Extract the [x, y] coordinate from the center of the cell holding the provided text.  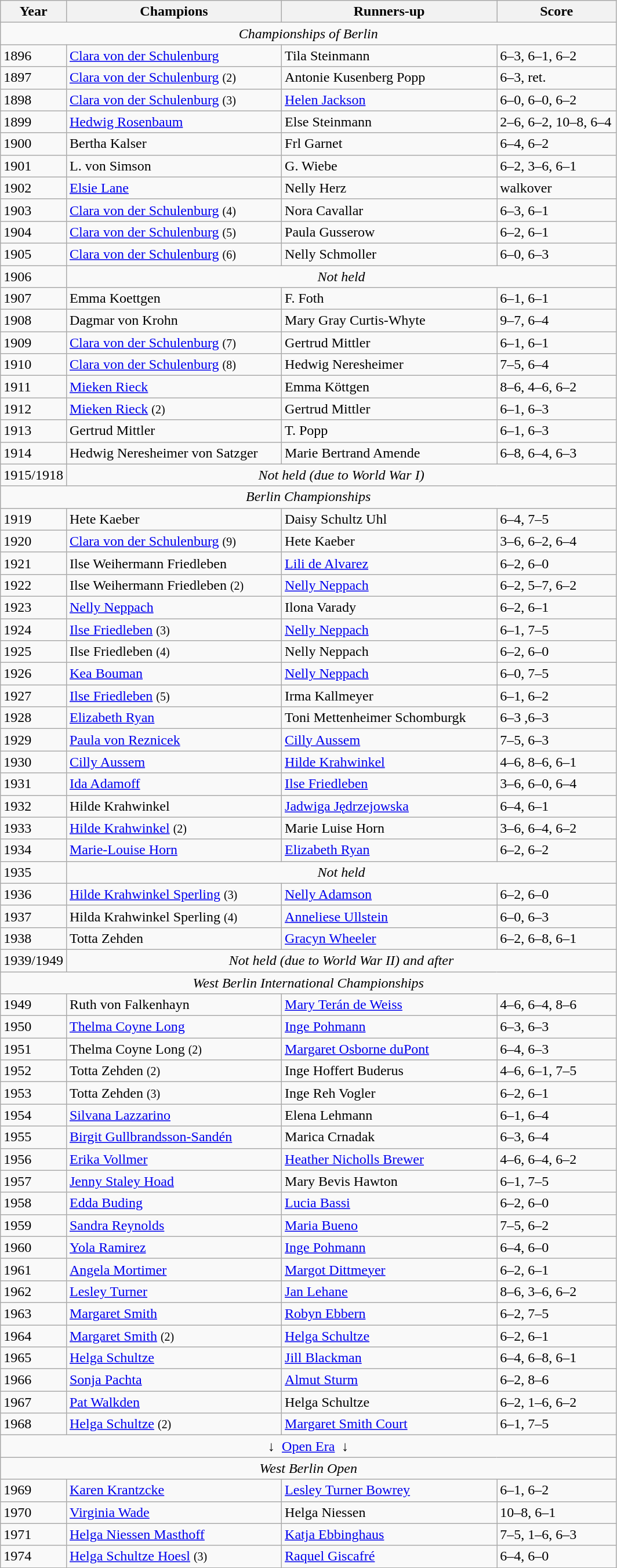
Antonie Kusenberg Popp [390, 78]
Ruth von Falkenhayn [174, 1005]
West Berlin International Championships [308, 983]
1965 [34, 1358]
1914 [34, 453]
Championships of Berlin [308, 34]
Sandra Reynolds [174, 1225]
1963 [34, 1313]
1964 [34, 1335]
G. Wiebe [390, 166]
1953 [34, 1093]
6–0, 6–0, 6–2 [557, 100]
6–2, 3–6, 6–1 [557, 166]
Lucia Bassi [390, 1203]
1938 [34, 938]
6–4, 6–1 [557, 806]
Nelly Adamson [390, 894]
Jill Blackman [390, 1358]
Karen Krantzcke [174, 1490]
Heather Nicholls Brewer [390, 1159]
Clara von der Schulenburg [174, 56]
Margaret Smith (2) [174, 1335]
1968 [34, 1424]
Bertha Kalser [174, 144]
1928 [34, 718]
Not held (due to World War II) and after [341, 960]
Gracyn Wheeler [390, 938]
Elena Lehmann [390, 1115]
6–3, 6–4 [557, 1137]
4–6, 6–4, 8–6 [557, 1005]
Emma Koettgen [174, 299]
1933 [34, 828]
1898 [34, 100]
1970 [34, 1512]
Maria Bueno [390, 1225]
4–6, 8–6, 6–1 [557, 762]
1966 [34, 1380]
Totta Zehden [174, 938]
1896 [34, 56]
Angela Mortimer [174, 1269]
6–3, 6–3 [557, 1027]
Mieken Rieck (2) [174, 409]
1934 [34, 850]
Paula Gusserow [390, 232]
Virginia Wade [174, 1512]
3–6, 6–4, 6–2 [557, 828]
Thelma Coyne Long [174, 1027]
1935 [34, 872]
1956 [34, 1159]
Not held (due to World War I) [341, 475]
Emma Köttgen [390, 387]
1927 [34, 696]
Helga Niessen [390, 1512]
Hilda Krahwinkel Sperling (4) [174, 916]
Mary Bevis Hawton [390, 1181]
Jan Lehane [390, 1291]
1905 [34, 254]
Clara von der Schulenburg (2) [174, 78]
3–6, 6–0, 6–4 [557, 784]
1969 [34, 1490]
Daisy Schultz Uhl [390, 519]
Helga Schultze Hoesl (3) [174, 1556]
Helen Jackson [390, 100]
Erika Vollmer [174, 1159]
T. Popp [390, 431]
Score [557, 12]
6–3 ,6–3 [557, 718]
1906 [34, 277]
Clara von der Schulenburg (6) [174, 254]
Pat Walkden [174, 1402]
Clara von der Schulenburg (3) [174, 100]
1912 [34, 409]
Ilse Weihermann Friedleben [174, 563]
1900 [34, 144]
Ilse Friedleben [390, 784]
Nelly Herz [390, 188]
Raquel Giscafré [390, 1556]
Anneliese Ullstein [390, 916]
1924 [34, 629]
1967 [34, 1402]
3–6, 6–2, 6–4 [557, 541]
Kea Bouman [174, 674]
1907 [34, 299]
Ilse Weihermann Friedleben (2) [174, 585]
7–5, 6–4 [557, 365]
6–4, 7–5 [557, 519]
1926 [34, 674]
Inge Hoffert Buderus [390, 1071]
Marie Bertrand Amende [390, 453]
6–3, 6–1, 6–2 [557, 56]
Year [34, 12]
Hedwig Neresheimer [390, 365]
Clara von der Schulenburg (7) [174, 343]
Robyn Ebbern [390, 1313]
Sonja Pachta [174, 1380]
1899 [34, 122]
1897 [34, 78]
Nelly Schmoller [390, 254]
Jadwiga Jędrzejowska [390, 806]
6–2, 7–5 [557, 1313]
10–8, 6–1 [557, 1512]
6–8, 6–4, 6–3 [557, 453]
1908 [34, 321]
Paula von Reznicek [174, 740]
6–2, 6–2 [557, 850]
1971 [34, 1534]
walkover [557, 188]
Helga Niessen Masthoff [174, 1534]
1959 [34, 1225]
1951 [34, 1049]
1957 [34, 1181]
Mary Gray Curtis-Whyte [390, 321]
1921 [34, 563]
Birgit Gullbrandsson-Sandén [174, 1137]
1949 [34, 1005]
Else Steinmann [390, 122]
1923 [34, 607]
Thelma Coyne Long (2) [174, 1049]
F. Foth [390, 299]
1932 [34, 806]
Marie Luise Horn [390, 828]
Margaret Osborne duPont [390, 1049]
Ilse Friedleben (3) [174, 629]
7–5, 6–3 [557, 740]
1915/1918 [34, 475]
Dagmar von Krohn [174, 321]
Ilse Friedleben (5) [174, 696]
1920 [34, 541]
1952 [34, 1071]
Nora Cavallar [390, 210]
Berlin Championships [308, 497]
1939/1949 [34, 960]
1902 [34, 188]
6–2, 6–8, 6–1 [557, 938]
Runners-up [390, 12]
Mieken Rieck [174, 387]
1936 [34, 894]
1954 [34, 1115]
Marica Crnadak [390, 1137]
1910 [34, 365]
Hedwig Rosenbaum [174, 122]
1901 [34, 166]
Clara von der Schulenburg (8) [174, 365]
Tila Steinmann [390, 56]
1955 [34, 1137]
6–4, 6–3 [557, 1049]
6–0, 7–5 [557, 674]
6–3, 6–1 [557, 210]
1974 [34, 1556]
Totta Zehden (3) [174, 1093]
6–4, 6–2 [557, 144]
1960 [34, 1247]
Ilse Friedleben (4) [174, 652]
Katja Ebbinghaus [390, 1534]
Ida Adamoff [174, 784]
4–6, 6–4, 6–2 [557, 1159]
6–2, 8–6 [557, 1380]
Hilde Krahwinkel (2) [174, 828]
6–4, 6–8, 6–1 [557, 1358]
Clara von der Schulenburg (5) [174, 232]
Clara von der Schulenburg (4) [174, 210]
1919 [34, 519]
Helga Schultze (2) [174, 1424]
Margaret Smith Court [390, 1424]
Marie-Louise Horn [174, 850]
1930 [34, 762]
1913 [34, 431]
Hilde Krahwinkel Sperling (3) [174, 894]
1929 [34, 740]
Irma Kallmeyer [390, 696]
Toni Mettenheimer Schomburgk [390, 718]
Inge Reh Vogler [390, 1093]
Elsie Lane [174, 188]
Almut Sturm [390, 1380]
1904 [34, 232]
Edda Buding [174, 1203]
Margaret Smith [174, 1313]
West Berlin Open [308, 1468]
Margot Dittmeyer [390, 1269]
Clara von der Schulenburg (9) [174, 541]
1958 [34, 1203]
1931 [34, 784]
6–1, 6–4 [557, 1115]
7–5, 1–6, 6–3 [557, 1534]
6–3, ret. [557, 78]
Hedwig Neresheimer von Satzger [174, 453]
Champions [174, 12]
8–6, 4–6, 6–2 [557, 387]
1922 [34, 585]
1961 [34, 1269]
8–6, 3–6, 6–2 [557, 1291]
Totta Zehden (2) [174, 1071]
Yola Ramirez [174, 1247]
1925 [34, 652]
Mary Terán de Weiss [390, 1005]
L. von Simson [174, 166]
Frl Garnet [390, 144]
1903 [34, 210]
4–6, 6–1, 7–5 [557, 1071]
1937 [34, 916]
7–5, 6–2 [557, 1225]
6–2, 1–6, 6–2 [557, 1402]
2–6, 6–2, 10–8, 6–4 [557, 122]
Lili de Alvarez [390, 563]
1962 [34, 1291]
Jenny Staley Hoad [174, 1181]
6–2, 5–7, 6–2 [557, 585]
Lesley Turner [174, 1291]
Ilona Varady [390, 607]
↓ Open Era ↓ [308, 1446]
1911 [34, 387]
Lesley Turner Bowrey [390, 1490]
1909 [34, 343]
Silvana Lazzarino [174, 1115]
9–7, 6–4 [557, 321]
1950 [34, 1027]
